Pinpoint the cell where the given text exists, returning its (X, Y) midpoint coordinate. 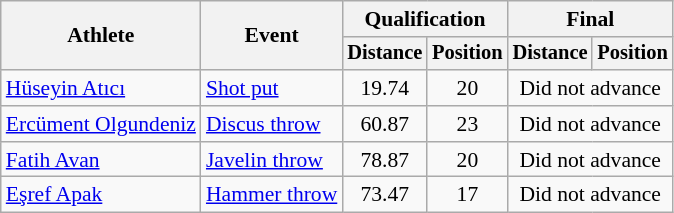
78.87 (384, 160)
Javelin throw (272, 160)
60.87 (384, 124)
Qualification (424, 19)
Final (590, 19)
Hüseyin Atıcı (101, 88)
Discus throw (272, 124)
Event (272, 36)
73.47 (384, 195)
Athlete (101, 36)
Shot put (272, 88)
Fatih Avan (101, 160)
17 (467, 195)
19.74 (384, 88)
23 (467, 124)
Ercüment Olgundeniz (101, 124)
Hammer throw (272, 195)
Eşref Apak (101, 195)
